Return [X, Y] of the center of cell containing provided text 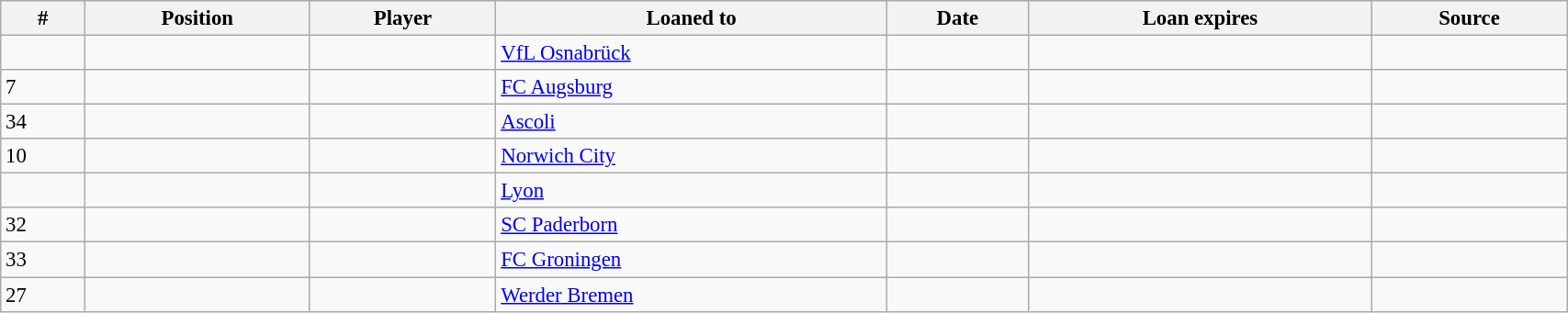
27 [43, 295]
SC Paderborn [691, 225]
10 [43, 156]
Loaned to [691, 18]
VfL Osnabrück [691, 53]
32 [43, 225]
Norwich City [691, 156]
Loan expires [1200, 18]
Werder Bremen [691, 295]
FC Groningen [691, 260]
Position [197, 18]
Source [1469, 18]
Ascoli [691, 122]
FC Augsburg [691, 87]
# [43, 18]
Lyon [691, 191]
Player [402, 18]
Date [957, 18]
33 [43, 260]
34 [43, 122]
7 [43, 87]
